Pinpoint the cell where the given text exists, returning its (x, y) midpoint coordinate. 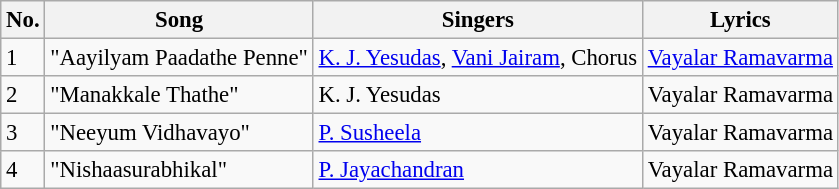
"Nishaasurabhikal" (179, 170)
3 (23, 133)
1 (23, 58)
4 (23, 170)
Song (179, 20)
Singers (478, 20)
Lyrics (740, 20)
"Aayilyam Paadathe Penne" (179, 58)
P. Jayachandran (478, 170)
2 (23, 95)
P. Susheela (478, 133)
K. J. Yesudas (478, 95)
"Manakkale Thathe" (179, 95)
No. (23, 20)
"Neeyum Vidhavayo" (179, 133)
K. J. Yesudas, Vani Jairam, Chorus (478, 58)
